Provide the (x, y) coordinate of the cell's center where the given text is located.  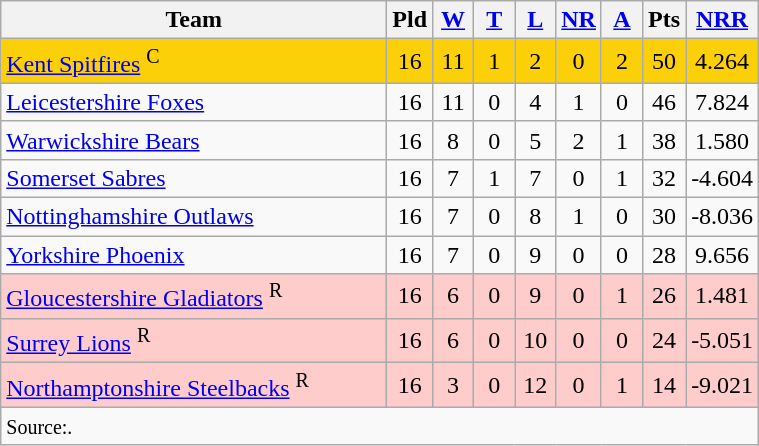
4.264 (722, 62)
L (536, 20)
Warwickshire Bears (194, 140)
-4.604 (722, 178)
-8.036 (722, 217)
W (454, 20)
38 (664, 140)
24 (664, 340)
1.481 (722, 296)
NRR (722, 20)
Nottinghamshire Outlaws (194, 217)
12 (536, 386)
Gloucestershire Gladiators R (194, 296)
50 (664, 62)
32 (664, 178)
Somerset Sabres (194, 178)
A (622, 20)
Yorkshire Phoenix (194, 255)
Kent Spitfires C (194, 62)
Team (194, 20)
14 (664, 386)
Leicestershire Foxes (194, 102)
Pts (664, 20)
3 (454, 386)
9.656 (722, 255)
T (494, 20)
-9.021 (722, 386)
Northamptonshire Steelbacks R (194, 386)
Source:. (380, 426)
NR (579, 20)
Surrey Lions R (194, 340)
10 (536, 340)
5 (536, 140)
26 (664, 296)
-5.051 (722, 340)
4 (536, 102)
28 (664, 255)
7.824 (722, 102)
46 (664, 102)
30 (664, 217)
Pld (410, 20)
1.580 (722, 140)
